Locate the cell with the specified text and output its (x, y) center coordinate. 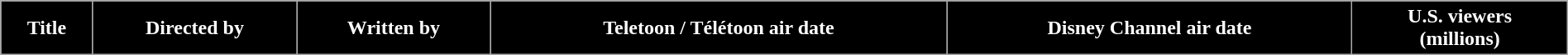
Disney Channel air date (1150, 28)
Directed by (195, 28)
Written by (394, 28)
Title (46, 28)
U.S. viewers(millions) (1460, 28)
Teletoon / Télétoon air date (719, 28)
